Locate the cell with the specified text and output its [x, y] center coordinate. 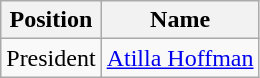
Name [180, 20]
Position [51, 20]
Atilla Hoffman [180, 58]
President [51, 58]
